Locate the cell with the specified text and output its (X, Y) center coordinate. 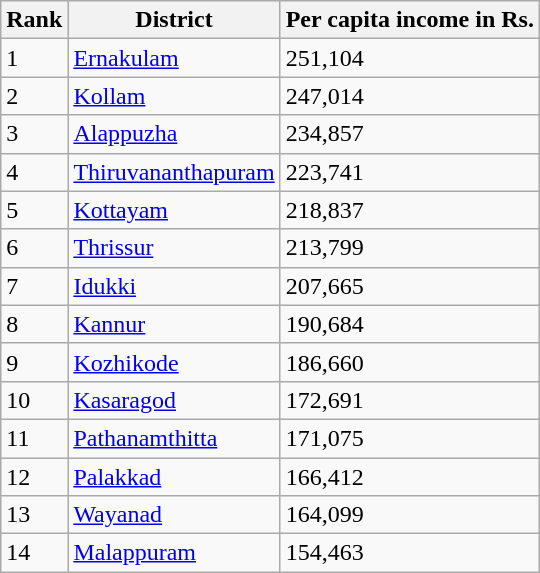
223,741 (410, 172)
247,014 (410, 96)
7 (34, 286)
6 (34, 248)
1 (34, 58)
Kasaragod (174, 400)
Rank (34, 20)
Palakkad (174, 477)
8 (34, 324)
Pathanamthitta (174, 438)
218,837 (410, 210)
234,857 (410, 134)
2 (34, 96)
4 (34, 172)
164,099 (410, 515)
251,104 (410, 58)
Kollam (174, 96)
11 (34, 438)
Per capita income in Rs. (410, 20)
154,463 (410, 553)
9 (34, 362)
Wayanad (174, 515)
207,665 (410, 286)
Ernakulam (174, 58)
Malappuram (174, 553)
190,684 (410, 324)
213,799 (410, 248)
Thrissur (174, 248)
10 (34, 400)
District (174, 20)
Thiruvananthapuram (174, 172)
14 (34, 553)
166,412 (410, 477)
5 (34, 210)
Idukki (174, 286)
Kottayam (174, 210)
3 (34, 134)
Alappuzha (174, 134)
Kannur (174, 324)
12 (34, 477)
Kozhikode (174, 362)
186,660 (410, 362)
172,691 (410, 400)
13 (34, 515)
171,075 (410, 438)
